Locate the cell with the specified text and output its [X, Y] center coordinate. 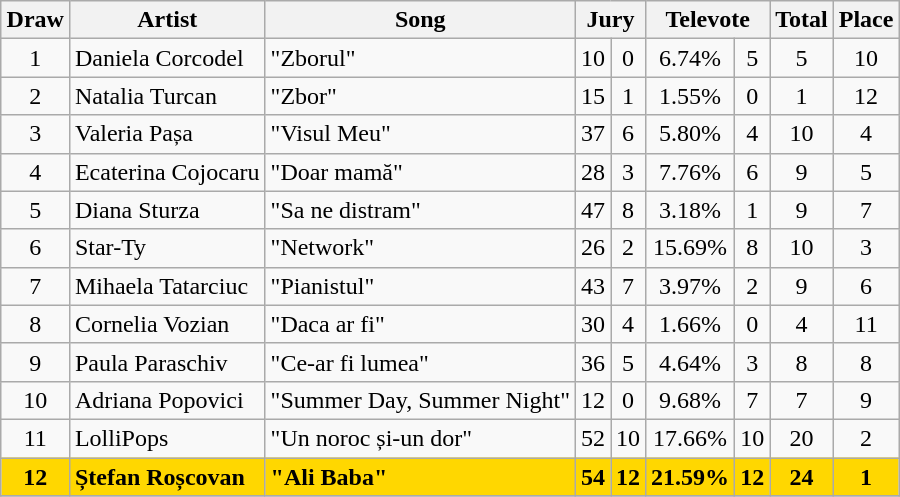
Cornelia Vozian [167, 324]
"Summer Day, Summer Night" [420, 400]
1.55% [690, 96]
"Ce-ar fi lumea" [420, 362]
43 [592, 286]
Adriana Popovici [167, 400]
"Doar mamă" [420, 172]
Jury [610, 20]
36 [592, 362]
30 [592, 324]
Mihaela Tatarciuc [167, 286]
4.64% [690, 362]
1.66% [690, 324]
Daniela Corcodel [167, 58]
"Ali Baba" [420, 477]
"Pianistul" [420, 286]
15.69% [690, 248]
Total [802, 20]
"Visul Meu" [420, 134]
7.76% [690, 172]
Draw [35, 20]
Song [420, 20]
"Un noroc și-un dor" [420, 438]
Diana Sturza [167, 210]
Ștefan Roșcovan [167, 477]
6.74% [690, 58]
37 [592, 134]
5.80% [690, 134]
Natalia Turcan [167, 96]
47 [592, 210]
24 [802, 477]
Place [866, 20]
Artist [167, 20]
"Network" [420, 248]
20 [802, 438]
Star-Ty [167, 248]
LolliPops [167, 438]
17.66% [690, 438]
28 [592, 172]
21.59% [690, 477]
15 [592, 96]
26 [592, 248]
Ecaterina Cojocaru [167, 172]
9.68% [690, 400]
"Sa ne distram" [420, 210]
Paula Paraschiv [167, 362]
3.97% [690, 286]
"Zbor" [420, 96]
Televote [708, 20]
52 [592, 438]
3.18% [690, 210]
"Zborul" [420, 58]
"Daca ar fi" [420, 324]
54 [592, 477]
Valeria Pașa [167, 134]
